Return (X, Y) of the center of cell containing provided text 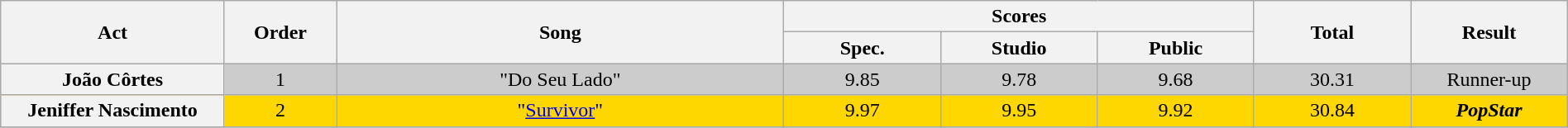
1 (280, 79)
"Survivor" (561, 111)
Result (1489, 32)
Spec. (862, 48)
9.78 (1019, 79)
"Do Seu Lado" (561, 79)
PopStar (1489, 111)
Public (1176, 48)
30.84 (1331, 111)
2 (280, 111)
Studio (1019, 48)
Scores (1019, 17)
Order (280, 32)
9.97 (862, 111)
9.68 (1176, 79)
30.31 (1331, 79)
Act (112, 32)
Jeniffer Nascimento (112, 111)
João Côrtes (112, 79)
Song (561, 32)
9.85 (862, 79)
9.92 (1176, 111)
Total (1331, 32)
9.95 (1019, 111)
Runner-up (1489, 79)
